Capture the cell that displays the provided text and extract its [x, y] central coordinate. 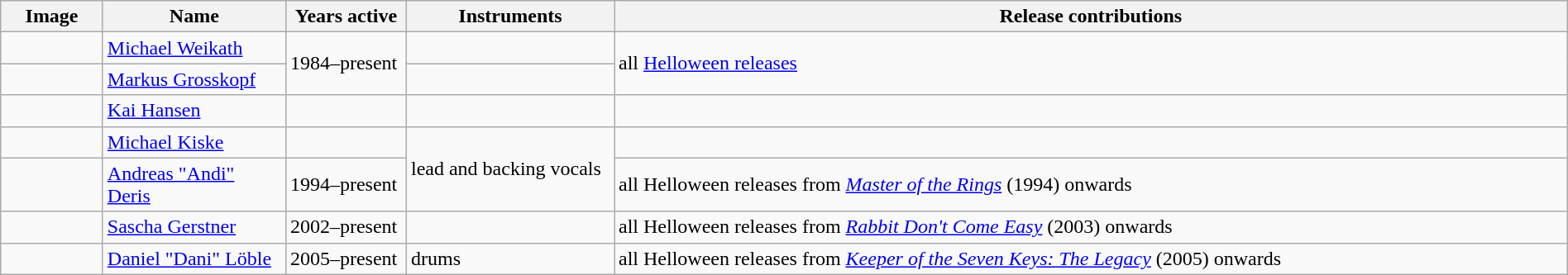
Markus Grosskopf [194, 79]
1984–present [346, 64]
Daniel "Dani" Löble [194, 258]
Michael Kiske [194, 142]
2002–present [346, 227]
Name [194, 17]
all Helloween releases from Keeper of the Seven Keys: The Legacy (2005) onwards [1090, 258]
Sascha Gerstner [194, 227]
Kai Hansen [194, 111]
all Helloween releases [1090, 64]
Release contributions [1090, 17]
all Helloween releases from Master of the Rings (1994) onwards [1090, 185]
2005–present [346, 258]
drums [509, 258]
Instruments [509, 17]
Michael Weikath [194, 48]
Image [52, 17]
all Helloween releases from Rabbit Don't Come Easy (2003) onwards [1090, 227]
Andreas "Andi" Deris [194, 185]
1994–present [346, 185]
lead and backing vocals [509, 168]
Years active [346, 17]
